Capture the cell that displays the provided text and extract its (X, Y) central coordinate. 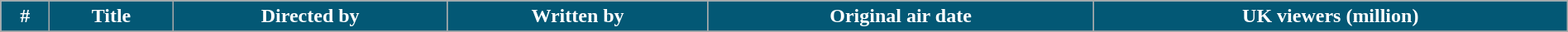
Original air date (901, 16)
Directed by (310, 16)
Title (112, 16)
UK viewers (million) (1330, 16)
Written by (577, 16)
# (25, 16)
